Return the [X, Y] coordinate for the center point of the cell that contains the specified text.  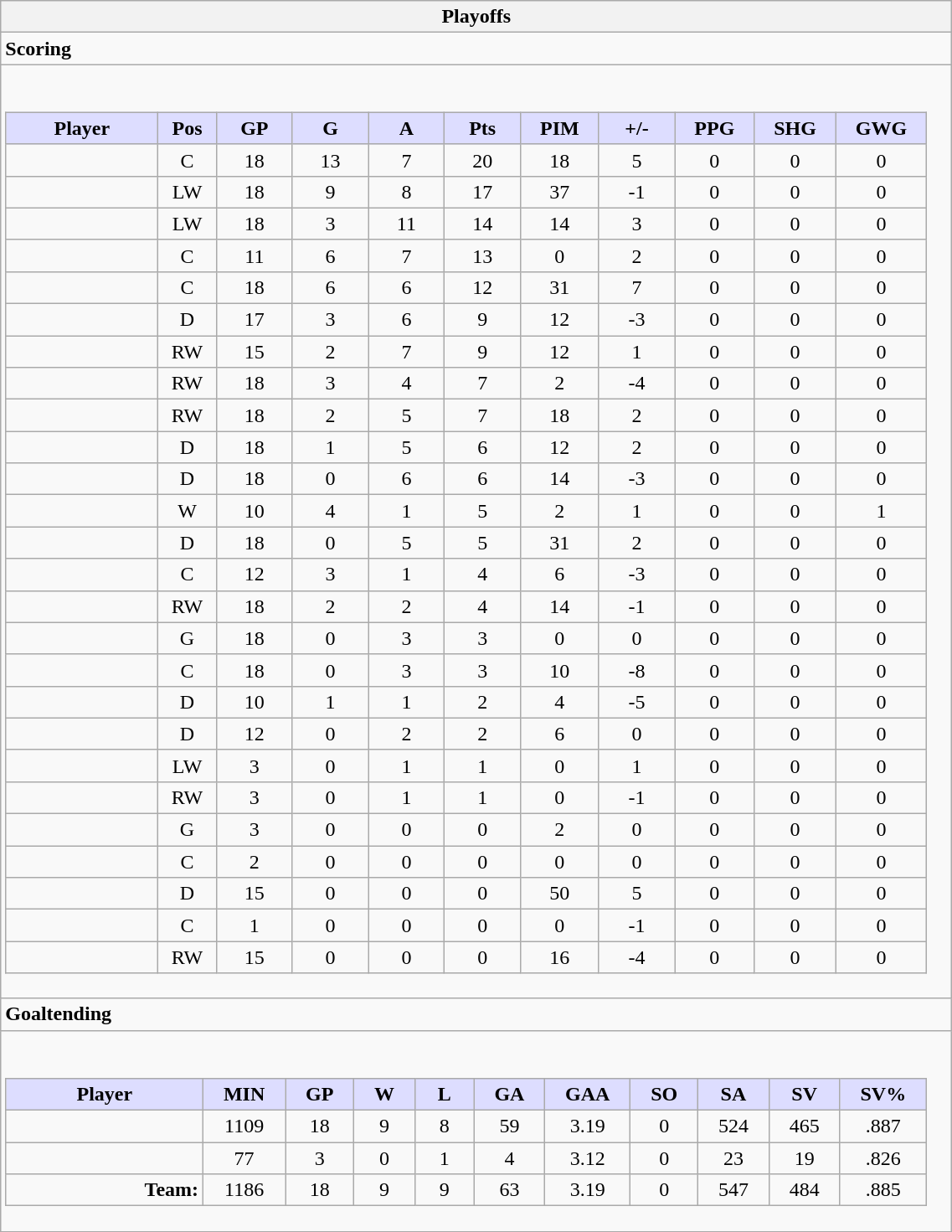
77 [244, 1158]
.885 [883, 1190]
484 [804, 1190]
SO [665, 1094]
GAA [588, 1094]
SA [733, 1094]
L [444, 1094]
Goaltending [476, 1014]
63 [509, 1190]
Playoffs [476, 17]
Team: [105, 1190]
PIM [560, 128]
524 [733, 1126]
-8 [636, 670]
GA [509, 1094]
Player MIN GP W L GA GAA SO SA SV SV% 1109 18 9 8 59 3.19 0 524 465 .887 77 3 0 1 4 3.12 0 23 19 .826 Team: 1186 18 9 9 63 3.19 0 547 484 .885 [476, 1131]
37 [560, 192]
SV [804, 1094]
Pos [188, 128]
50 [560, 894]
+/- [636, 128]
1186 [244, 1190]
59 [509, 1126]
SHG [795, 128]
Pts [482, 128]
547 [733, 1190]
PPG [715, 128]
-5 [636, 702]
465 [804, 1126]
.887 [883, 1126]
20 [482, 160]
GWG [881, 128]
3.12 [588, 1158]
16 [560, 957]
Scoring [476, 49]
23 [733, 1158]
19 [804, 1158]
.826 [883, 1158]
1109 [244, 1126]
A [407, 128]
MIN [244, 1094]
SV% [883, 1094]
